Search for the cell housing the specified text and yield its (x, y) center coordinate. 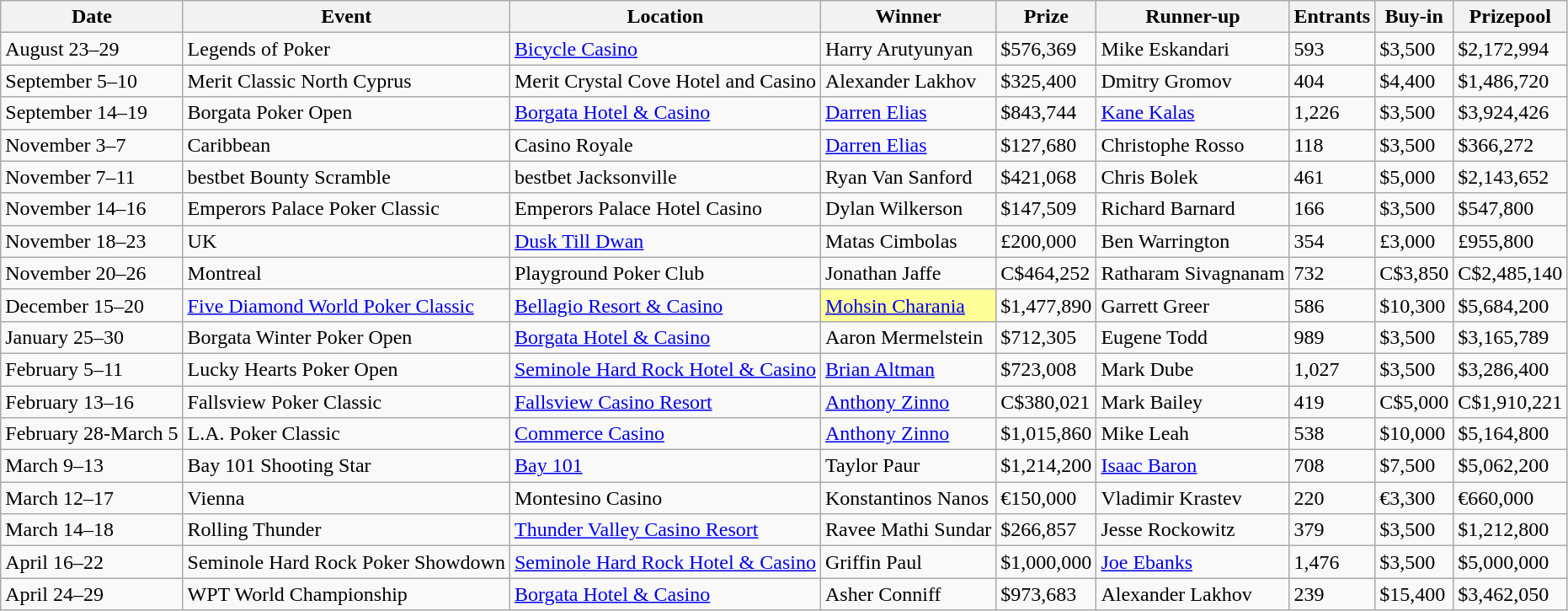
November 3–7 (92, 145)
March 14–18 (92, 530)
$1,486,720 (1511, 81)
Caribbean (346, 145)
$973,683 (1046, 594)
UK (346, 241)
Taylor Paur (908, 466)
April 24–29 (92, 594)
$7,500 (1415, 466)
March 9–13 (92, 466)
Harry Arutyunyan (908, 49)
C$5,000 (1415, 402)
$5,684,200 (1511, 305)
December 15–20 (92, 305)
Ratharam Sivagnanam (1192, 273)
bestbet Bounty Scramble (346, 177)
Vladimir Krastev (1192, 498)
£200,000 (1046, 241)
April 16–22 (92, 562)
Legends of Poker (346, 49)
January 25–30 (92, 337)
September 5–10 (92, 81)
C$380,021 (1046, 402)
Date (92, 17)
989 (1332, 337)
Prizepool (1511, 17)
Vienna (346, 498)
Fallsview Casino Resort (665, 402)
$3,286,400 (1511, 369)
November 20–26 (92, 273)
Matas Cimbolas (908, 241)
Griffin Paul (908, 562)
Borgata Winter Poker Open (346, 337)
Mark Bailey (1192, 402)
$4,400 (1415, 81)
Rolling Thunder (346, 530)
$127,680 (1046, 145)
$3,462,050 (1511, 594)
$147,509 (1046, 209)
Montesino Casino (665, 498)
€3,300 (1415, 498)
Montreal (346, 273)
August 23–29 (92, 49)
$712,305 (1046, 337)
September 14–19 (92, 113)
Kane Kalas (1192, 113)
708 (1332, 466)
$1,212,800 (1511, 530)
593 (1332, 49)
Lucky Hearts Poker Open (346, 369)
Bellagio Resort & Casino (665, 305)
Richard Barnard (1192, 209)
166 (1332, 209)
Borgata Poker Open (346, 113)
Emperors Palace Poker Classic (346, 209)
239 (1332, 594)
Garrett Greer (1192, 305)
$1,477,890 (1046, 305)
C$3,850 (1415, 273)
$576,369 (1046, 49)
732 (1332, 273)
Mike Leah (1192, 434)
€660,000 (1511, 498)
Eugene Todd (1192, 337)
220 (1332, 498)
Ben Warrington (1192, 241)
Ravee Mathi Sundar (908, 530)
Event (346, 17)
$5,164,800 (1511, 434)
1,027 (1332, 369)
$266,857 (1046, 530)
$10,000 (1415, 434)
354 (1332, 241)
$1,000,000 (1046, 562)
Casino Royale (665, 145)
Ryan Van Sanford (908, 177)
Jonathan Jaffe (908, 273)
Entrants (1332, 17)
Dmitry Gromov (1192, 81)
February 28-March 5 (92, 434)
$547,800 (1511, 209)
$1,214,200 (1046, 466)
Thunder Valley Casino Resort (665, 530)
Konstantinos Nanos (908, 498)
C$1,910,221 (1511, 402)
February 5–11 (92, 369)
$5,000 (1415, 177)
379 (1332, 530)
$15,400 (1415, 594)
Buy-in (1415, 17)
£3,000 (1415, 241)
$5,000,000 (1511, 562)
$325,400 (1046, 81)
Dusk Till Dwan (665, 241)
461 (1332, 177)
Christophe Rosso (1192, 145)
$2,172,994 (1511, 49)
Prize (1046, 17)
1,476 (1332, 562)
WPT World Championship (346, 594)
Fallsview Poker Classic (346, 402)
$2,143,652 (1511, 177)
$10,300 (1415, 305)
Asher Conniff (908, 594)
February 13–16 (92, 402)
Bicycle Casino (665, 49)
Emperors Palace Hotel Casino (665, 209)
$366,272 (1511, 145)
C$464,252 (1046, 273)
November 14–16 (92, 209)
£955,800 (1511, 241)
November 18–23 (92, 241)
404 (1332, 81)
Seminole Hard Rock Poker Showdown (346, 562)
Bay 101 (665, 466)
Commerce Casino (665, 434)
$3,165,789 (1511, 337)
Five Diamond World Poker Classic (346, 305)
Dylan Wilkerson (908, 209)
$421,068 (1046, 177)
November 7–11 (92, 177)
419 (1332, 402)
Bay 101 Shooting Star (346, 466)
Winner (908, 17)
Playground Poker Club (665, 273)
586 (1332, 305)
Merit Crystal Cove Hotel and Casino (665, 81)
$1,015,860 (1046, 434)
Merit Classic North Cyprus (346, 81)
Mark Dube (1192, 369)
Runner-up (1192, 17)
C$2,485,140 (1511, 273)
$843,744 (1046, 113)
€150,000 (1046, 498)
$3,924,426 (1511, 113)
1,226 (1332, 113)
bestbet Jacksonville (665, 177)
Chris Bolek (1192, 177)
Isaac Baron (1192, 466)
Mohsin Charania (908, 305)
Brian Altman (908, 369)
538 (1332, 434)
Location (665, 17)
$723,008 (1046, 369)
Mike Eskandari (1192, 49)
Jesse Rockowitz (1192, 530)
118 (1332, 145)
Joe Ebanks (1192, 562)
March 12–17 (92, 498)
$5,062,200 (1511, 466)
Aaron Mermelstein (908, 337)
L.A. Poker Classic (346, 434)
